Provide the [X, Y] coordinate of the cell's center where the given text is located.  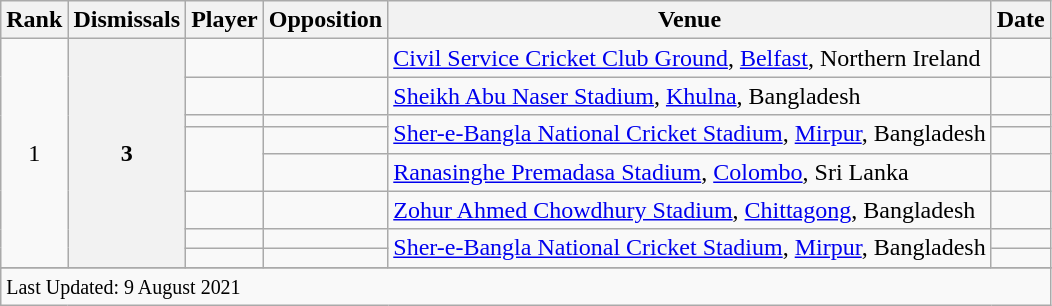
3 [127, 153]
Rank [34, 20]
Player [225, 20]
Zohur Ahmed Chowdhury Stadium, Chittagong, Bangladesh [690, 210]
1 [34, 153]
Sheikh Abu Naser Stadium, Khulna, Bangladesh [690, 96]
Venue [690, 20]
Date [1020, 20]
Opposition [325, 20]
Ranasinghe Premadasa Stadium, Colombo, Sri Lanka [690, 172]
Civil Service Cricket Club Ground, Belfast, Northern Ireland [690, 58]
Last Updated: 9 August 2021 [526, 286]
Dismissals [127, 20]
